Determine the (X, Y) coordinate at the center of the cell enclosing the given text.  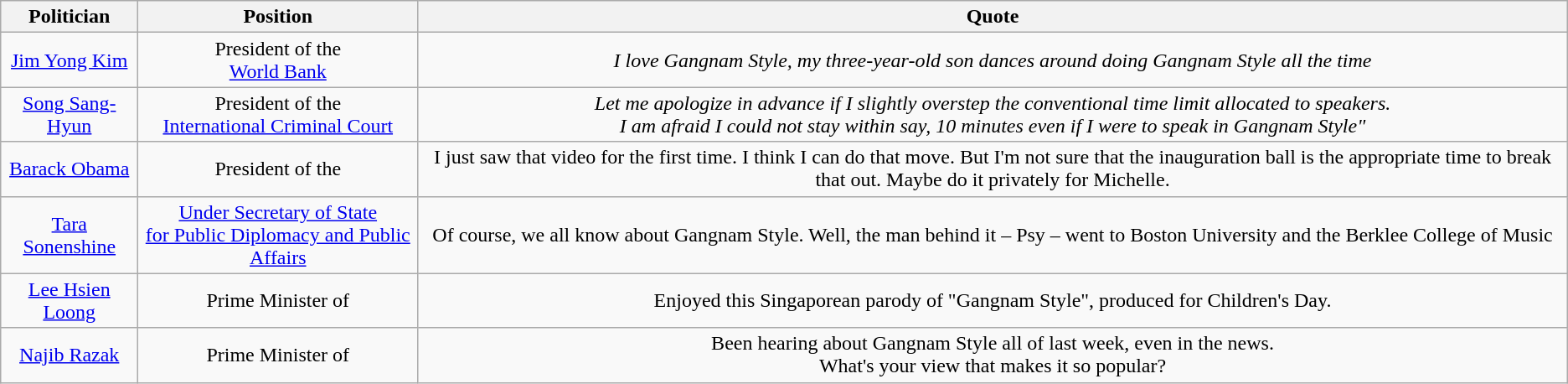
Lee Hsien Loong (70, 300)
Song Sang-Hyun (70, 114)
Position (278, 17)
President of the (278, 169)
Enjoyed this Singaporean parody of "Gangnam Style", produced for Children's Day. (993, 300)
Barack Obama (70, 169)
Quote (993, 17)
Najib Razak (70, 355)
I love Gangnam Style, my three-year-old son dances around doing Gangnam Style all the time (993, 60)
Politician (70, 17)
Of course, we all know about Gangnam Style. Well, the man behind it – Psy – went to Boston University and the Berklee College of Music (993, 235)
Been hearing about Gangnam Style all of last week, even in the news.What's your view that makes it so popular? (993, 355)
Tara Sonenshine (70, 235)
Under Secretary of Statefor Public Diplomacy and Public Affairs (278, 235)
Jim Yong Kim (70, 60)
President of theInternational Criminal Court (278, 114)
President of theWorld Bank (278, 60)
